Capture the cell that displays the provided text and extract its [X, Y] central coordinate. 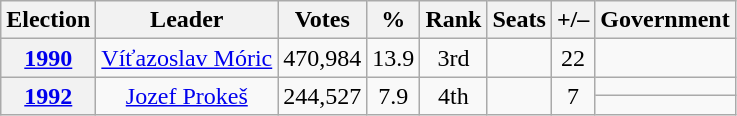
Leader [187, 20]
% [394, 20]
Rank [454, 20]
Víťazoslav Móric [187, 58]
1992 [48, 96]
Votes [322, 20]
22 [572, 58]
+/– [572, 20]
Election [48, 20]
1990 [48, 58]
470,984 [322, 58]
Seats [519, 20]
13.9 [394, 58]
Jozef Prokeš [187, 96]
Government [665, 20]
7.9 [394, 96]
4th [454, 96]
244,527 [322, 96]
3rd [454, 58]
7 [572, 96]
